Scan for the cell matching the given text and deliver its (X, Y) coordinate at center. 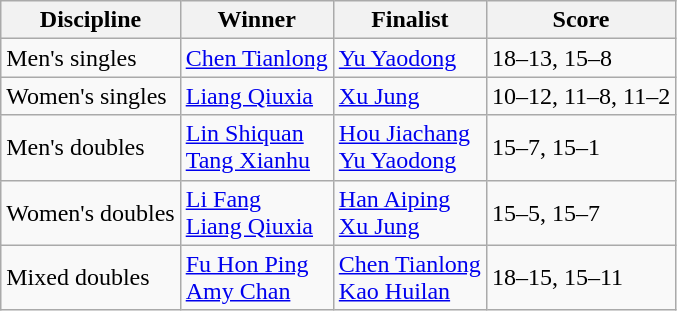
Men's doubles (90, 148)
18–13, 15–8 (580, 58)
Xu Jung (410, 96)
Yu Yaodong (410, 58)
Han Aiping Xu Jung (410, 212)
15–7, 15–1 (580, 148)
Chen Tianlong Kao Huilan (410, 278)
10–12, 11–8, 11–2 (580, 96)
Winner (256, 20)
Women's singles (90, 96)
Hou Jiachang Yu Yaodong (410, 148)
Women's doubles (90, 212)
Fu Hon Ping Amy Chan (256, 278)
Discipline (90, 20)
Chen Tianlong (256, 58)
Score (580, 20)
Men's singles (90, 58)
Liang Qiuxia (256, 96)
Finalist (410, 20)
15–5, 15–7 (580, 212)
Mixed doubles (90, 278)
Lin Shiquan Tang Xianhu (256, 148)
18–15, 15–11 (580, 278)
Li Fang Liang Qiuxia (256, 212)
